Capture the cell that displays the provided text and extract its (x, y) central coordinate. 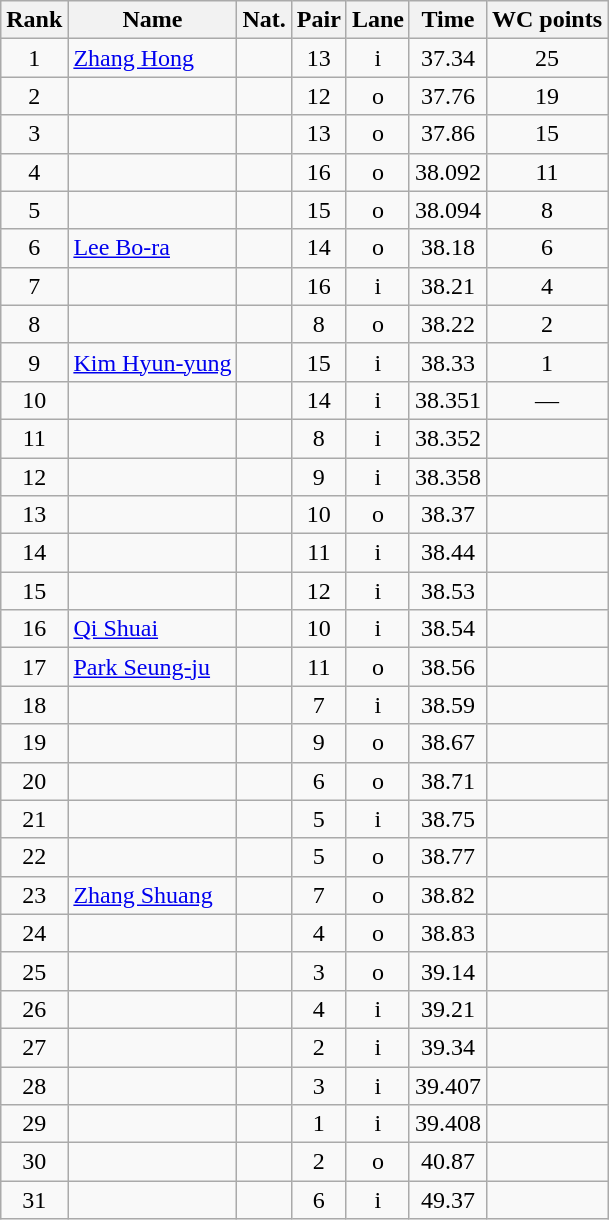
28 (34, 1085)
38.33 (448, 362)
37.34 (448, 58)
39.21 (448, 1009)
WC points (546, 20)
Lane (378, 20)
38.54 (448, 629)
38.44 (448, 553)
30 (34, 1162)
38.37 (448, 515)
38.094 (448, 210)
18 (34, 705)
38.22 (448, 324)
49.37 (448, 1200)
38.21 (448, 286)
26 (34, 1009)
38.83 (448, 933)
38.53 (448, 591)
39.408 (448, 1124)
29 (34, 1124)
Kim Hyun-yung (152, 362)
38.71 (448, 781)
Time (448, 20)
39.14 (448, 971)
Nat. (264, 20)
17 (34, 667)
Qi Shuai (152, 629)
37.86 (448, 134)
Name (152, 20)
Rank (34, 20)
38.56 (448, 667)
37.76 (448, 96)
24 (34, 933)
— (546, 400)
38.75 (448, 819)
Zhang Shuang (152, 895)
38.351 (448, 400)
38.358 (448, 477)
40.87 (448, 1162)
21 (34, 819)
31 (34, 1200)
39.407 (448, 1085)
Lee Bo-ra (152, 248)
38.18 (448, 248)
22 (34, 857)
Park Seung-ju (152, 667)
Zhang Hong (152, 58)
38.092 (448, 172)
38.77 (448, 857)
38.59 (448, 705)
27 (34, 1047)
39.34 (448, 1047)
20 (34, 781)
38.67 (448, 743)
23 (34, 895)
38.352 (448, 438)
38.82 (448, 895)
Pair (318, 20)
